Provide the [x, y] coordinate of the cell's center where the given text is located.  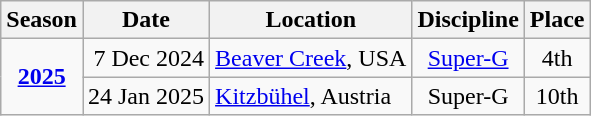
4th [557, 58]
Location [311, 20]
10th [557, 96]
24 Jan 2025 [146, 96]
Kitzbühel, Austria [311, 96]
Discipline [468, 20]
Beaver Creek, USA [311, 58]
Season [42, 20]
2025 [42, 77]
7 Dec 2024 [146, 58]
Date [146, 20]
Place [557, 20]
